Locate the cell with the specified text and output its [X, Y] center coordinate. 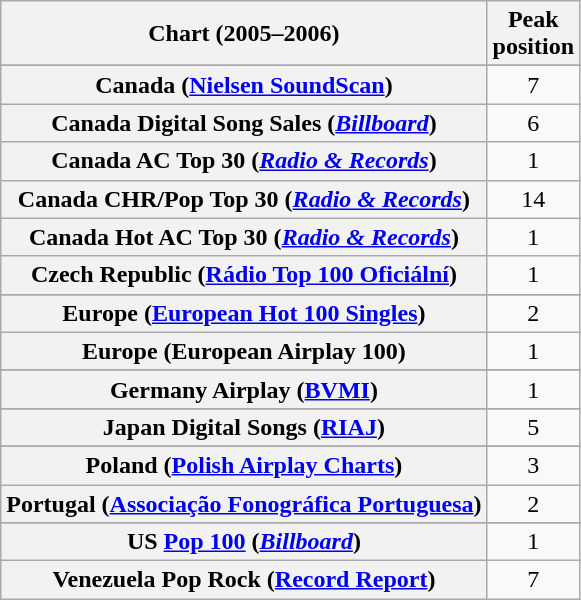
Germany Airplay (BVMI) [244, 389]
5 [533, 427]
Poland (Polish Airplay Charts) [244, 465]
6 [533, 123]
US Pop 100 (Billboard) [244, 542]
Peakposition [533, 34]
Canada CHR/Pop Top 30 (Radio & Records) [244, 199]
Canada Digital Song Sales (Billboard) [244, 123]
Europe (European Hot 100 Singles) [244, 313]
Czech Republic (Rádio Top 100 Oficiální) [244, 275]
Canada AC Top 30 (Radio & Records) [244, 161]
Japan Digital Songs (RIAJ) [244, 427]
Chart (2005–2006) [244, 34]
Canada Hot AC Top 30 (Radio & Records) [244, 237]
Europe (European Airplay 100) [244, 351]
Portugal (Associação Fonográfica Portuguesa) [244, 503]
Canada (Nielsen SoundScan) [244, 85]
14 [533, 199]
Venezuela Pop Rock (Record Report) [244, 580]
3 [533, 465]
